Extract the (X, Y) coordinate from the center of the cell holding the provided text.  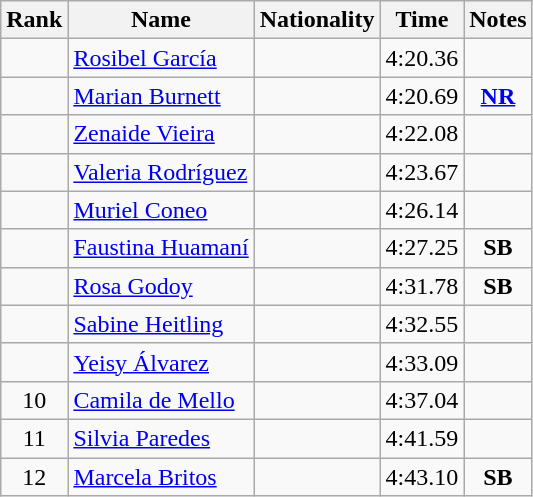
Silvia Paredes (161, 438)
4:41.59 (422, 438)
Name (161, 20)
4:20.36 (422, 58)
4:23.67 (422, 172)
Marcela Britos (161, 477)
Nationality (317, 20)
Time (422, 20)
4:33.09 (422, 362)
10 (34, 400)
12 (34, 477)
Camila de Mello (161, 400)
11 (34, 438)
Faustina Huamaní (161, 248)
Rosa Godoy (161, 286)
Marian Burnett (161, 96)
4:26.14 (422, 210)
Rosibel García (161, 58)
Yeisy Álvarez (161, 362)
4:43.10 (422, 477)
Notes (498, 20)
4:22.08 (422, 134)
4:31.78 (422, 286)
4:32.55 (422, 324)
NR (498, 96)
Zenaide Vieira (161, 134)
Rank (34, 20)
4:20.69 (422, 96)
Valeria Rodríguez (161, 172)
4:27.25 (422, 248)
Sabine Heitling (161, 324)
4:37.04 (422, 400)
Muriel Coneo (161, 210)
